For the text-containing cell, return its midpoint in [x, y] coordinate format. 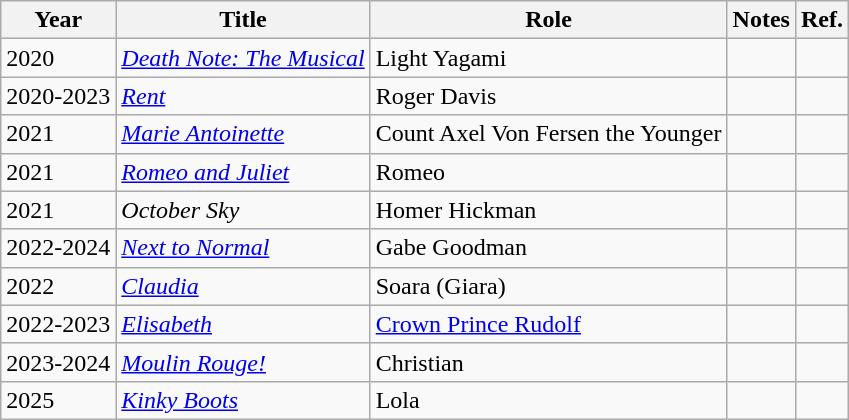
Roger Davis [548, 96]
Death Note: The Musical [243, 58]
Kinky Boots [243, 400]
Year [58, 20]
Crown Prince Rudolf [548, 324]
Elisabeth [243, 324]
Next to Normal [243, 248]
2022-2023 [58, 324]
2022-2024 [58, 248]
2020 [58, 58]
2022 [58, 286]
Claudia [243, 286]
Lola [548, 400]
Title [243, 20]
Count Axel Von Fersen the Younger [548, 134]
Rent [243, 96]
Romeo and Juliet [243, 172]
Gabe Goodman [548, 248]
Notes [761, 20]
Marie Antoinette [243, 134]
Moulin Rouge! [243, 362]
Soara (Giara) [548, 286]
Role [548, 20]
2020-2023 [58, 96]
Romeo [548, 172]
2023-2024 [58, 362]
Light Yagami [548, 58]
2025 [58, 400]
Christian [548, 362]
October Sky [243, 210]
Ref. [822, 20]
Homer Hickman [548, 210]
